Locate the cell with the specified text and output its (X, Y) center coordinate. 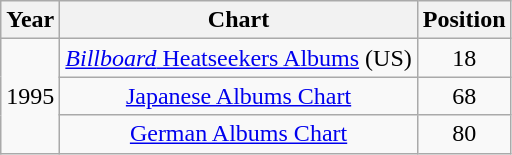
Billboard Heatseekers Albums (US) (238, 58)
Chart (238, 20)
68 (464, 96)
German Albums Chart (238, 134)
Japanese Albums Chart (238, 96)
Position (464, 20)
1995 (30, 96)
18 (464, 58)
80 (464, 134)
Year (30, 20)
